Extract the (x, y) coordinate from the center of the cell holding the provided text.  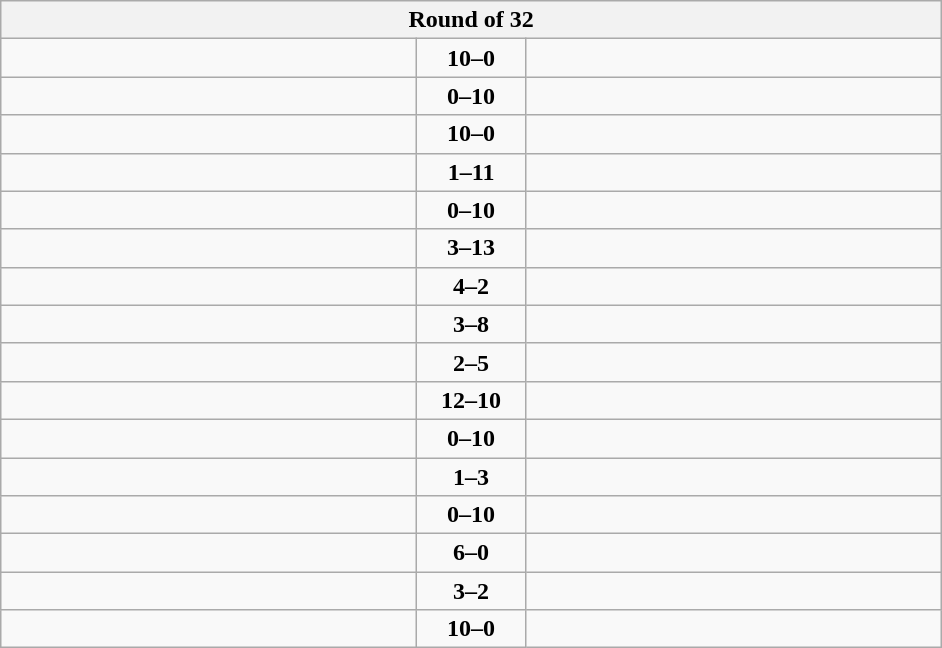
3–8 (472, 324)
Round of 32 (472, 20)
1–3 (472, 477)
3–13 (472, 248)
2–5 (472, 362)
3–2 (472, 591)
6–0 (472, 553)
1–11 (472, 172)
12–10 (472, 400)
4–2 (472, 286)
